Determine the [x, y] coordinate at the center of the cell enclosing the given text.  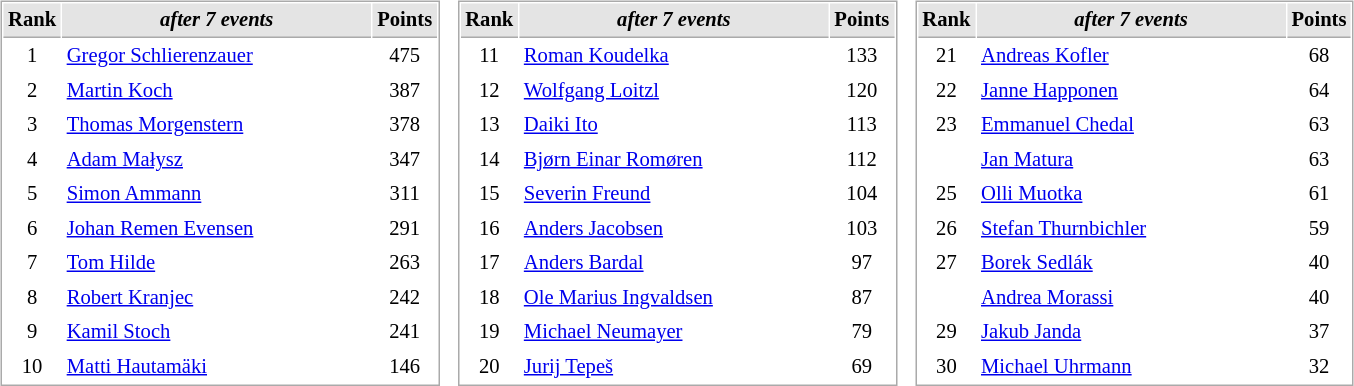
7 [32, 262]
9 [32, 332]
Thomas Morgenstern [216, 124]
120 [862, 90]
79 [862, 332]
97 [862, 262]
Matti Hautamäki [216, 366]
Michael Neumayer [674, 332]
87 [862, 298]
242 [405, 298]
Janne Happonen [1132, 90]
263 [405, 262]
347 [405, 160]
Martin Koch [216, 90]
29 [946, 332]
19 [490, 332]
30 [946, 366]
291 [405, 228]
11 [490, 56]
Bjørn Einar Romøren [674, 160]
3 [32, 124]
378 [405, 124]
61 [1319, 194]
4 [32, 160]
12 [490, 90]
Andreas Kofler [1132, 56]
22 [946, 90]
103 [862, 228]
59 [1319, 228]
15 [490, 194]
133 [862, 56]
18 [490, 298]
5 [32, 194]
Anders Jacobsen [674, 228]
311 [405, 194]
21 [946, 56]
64 [1319, 90]
Ole Marius Ingvaldsen [674, 298]
475 [405, 56]
32 [1319, 366]
1 [32, 56]
Jurij Tepeš [674, 366]
68 [1319, 56]
Jakub Janda [1132, 332]
Emmanuel Chedal [1132, 124]
Tom Hilde [216, 262]
112 [862, 160]
2 [32, 90]
Kamil Stoch [216, 332]
Daiki Ito [674, 124]
23 [946, 124]
Anders Bardal [674, 262]
241 [405, 332]
146 [405, 366]
Gregor Schlierenzauer [216, 56]
104 [862, 194]
Roman Koudelka [674, 56]
37 [1319, 332]
13 [490, 124]
Wolfgang Loitzl [674, 90]
69 [862, 366]
16 [490, 228]
Andrea Morassi [1132, 298]
Borek Sedlák [1132, 262]
26 [946, 228]
Olli Muotka [1132, 194]
20 [490, 366]
Michael Uhrmann [1132, 366]
17 [490, 262]
Johan Remen Evensen [216, 228]
Stefan Thurnbichler [1132, 228]
10 [32, 366]
Simon Ammann [216, 194]
Adam Małysz [216, 160]
27 [946, 262]
113 [862, 124]
6 [32, 228]
Robert Kranjec [216, 298]
14 [490, 160]
8 [32, 298]
Severin Freund [674, 194]
25 [946, 194]
Jan Matura [1132, 160]
387 [405, 90]
